Return (X, Y) of the center of cell containing provided text 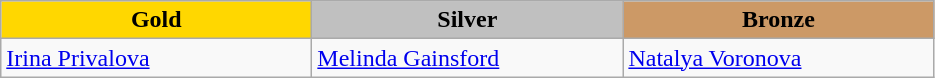
Gold (156, 20)
Silver (468, 20)
Melinda Gainsford (468, 58)
Natalya Voronova (778, 58)
Irina Privalova (156, 58)
Bronze (778, 20)
